Locate the cell with the specified text and output its (x, y) center coordinate. 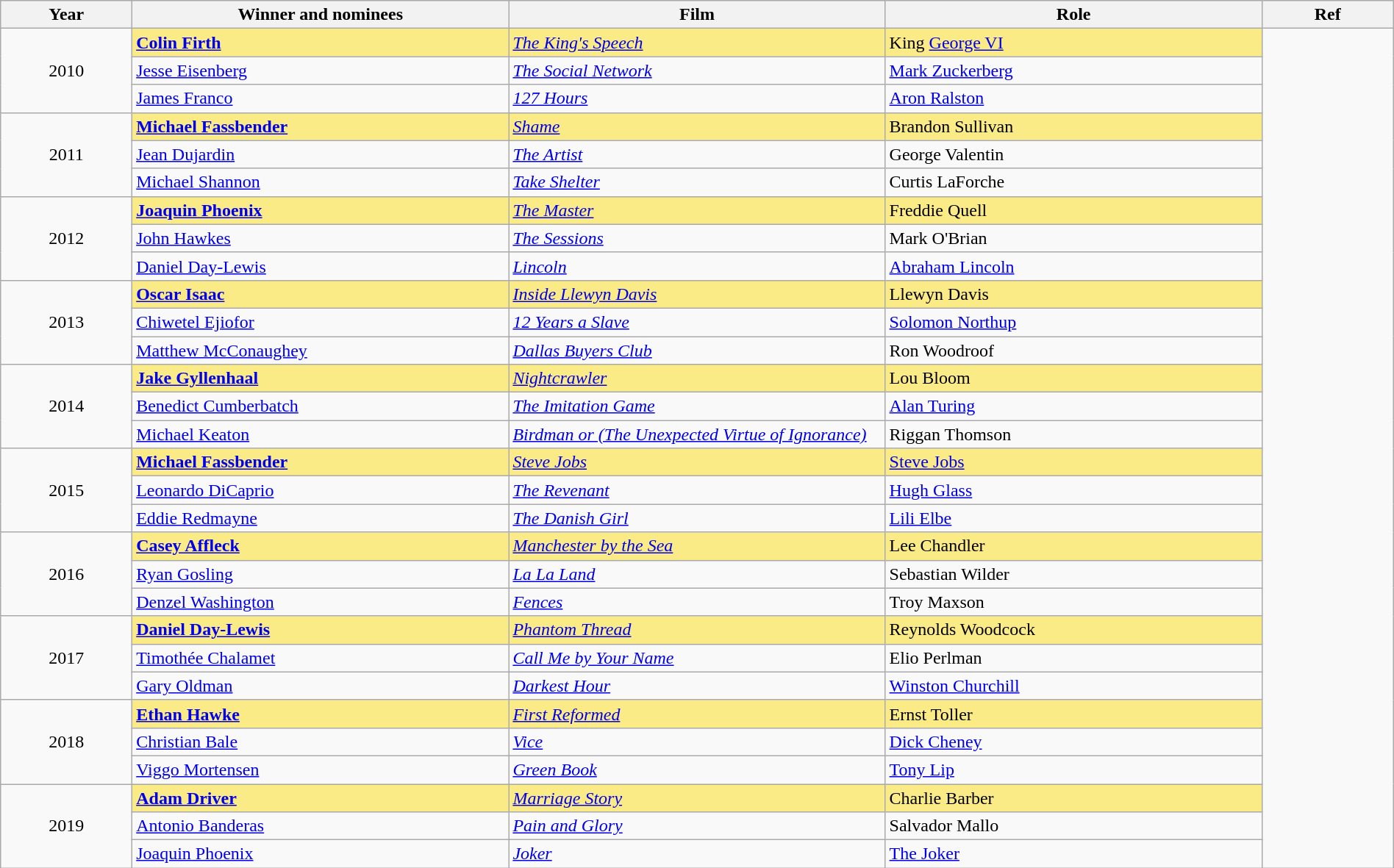
Riggan Thomson (1073, 434)
2014 (66, 406)
George Valentin (1073, 154)
Salvador Mallo (1073, 826)
Jesse Eisenberg (321, 71)
Inside Llewyn Davis (697, 294)
Lee Chandler (1073, 546)
Shame (697, 126)
Christian Bale (321, 742)
King George VI (1073, 43)
Green Book (697, 770)
Call Me by Your Name (697, 658)
Chiwetel Ejiofor (321, 322)
Brandon Sullivan (1073, 126)
Timothée Chalamet (321, 658)
Mark O'Brian (1073, 238)
Ron Woodroof (1073, 351)
2013 (66, 322)
Jake Gyllenhaal (321, 379)
2011 (66, 154)
Fences (697, 602)
Reynolds Woodcock (1073, 630)
Ryan Gosling (321, 574)
Charlie Barber (1073, 797)
Ethan Hawke (321, 714)
Denzel Washington (321, 602)
2019 (66, 825)
The Imitation Game (697, 406)
Antonio Banderas (321, 826)
The Revenant (697, 490)
Darkest Hour (697, 686)
Nightcrawler (697, 379)
Ernst Toller (1073, 714)
127 Hours (697, 98)
Mark Zuckerberg (1073, 71)
Hugh Glass (1073, 490)
Sebastian Wilder (1073, 574)
Lou Bloom (1073, 379)
Casey Affleck (321, 546)
Year (66, 15)
Winner and nominees (321, 15)
2018 (66, 742)
Elio Perlman (1073, 658)
Oscar Isaac (321, 294)
John Hawkes (321, 238)
Leonardo DiCaprio (321, 490)
Birdman or (The Unexpected Virtue of Ignorance) (697, 434)
The Social Network (697, 71)
Aron Ralston (1073, 98)
Joker (697, 854)
Take Shelter (697, 182)
Freddie Quell (1073, 210)
Ref (1328, 15)
La La Land (697, 574)
The King's Speech (697, 43)
Benedict Cumberbatch (321, 406)
2012 (66, 238)
Curtis LaForche (1073, 182)
Lincoln (697, 266)
Marriage Story (697, 797)
Pain and Glory (697, 826)
The Danish Girl (697, 518)
2017 (66, 658)
Michael Keaton (321, 434)
James Franco (321, 98)
Gary Oldman (321, 686)
Winston Churchill (1073, 686)
Manchester by the Sea (697, 546)
The Sessions (697, 238)
12 Years a Slave (697, 322)
Colin Firth (321, 43)
Role (1073, 15)
Dallas Buyers Club (697, 351)
The Joker (1073, 854)
Lili Elbe (1073, 518)
Viggo Mortensen (321, 770)
2015 (66, 490)
Matthew McConaughey (321, 351)
Llewyn Davis (1073, 294)
Abraham Lincoln (1073, 266)
Troy Maxson (1073, 602)
The Master (697, 210)
2016 (66, 574)
Adam Driver (321, 797)
Jean Dujardin (321, 154)
Dick Cheney (1073, 742)
2010 (66, 71)
Vice (697, 742)
Solomon Northup (1073, 322)
The Artist (697, 154)
Eddie Redmayne (321, 518)
Film (697, 15)
First Reformed (697, 714)
Michael Shannon (321, 182)
Phantom Thread (697, 630)
Alan Turing (1073, 406)
Tony Lip (1073, 770)
